Detect which cell encompasses the target text, then output its [x, y] center coordinate. 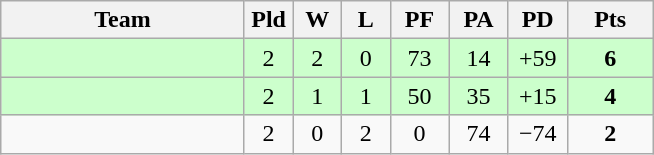
6 [610, 58]
L [366, 20]
14 [478, 58]
−74 [538, 134]
4 [610, 96]
PD [538, 20]
W [318, 20]
Pts [610, 20]
+15 [538, 96]
50 [420, 96]
Pld [268, 20]
PA [478, 20]
73 [420, 58]
Team [123, 20]
PF [420, 20]
35 [478, 96]
74 [478, 134]
+59 [538, 58]
